Determine the (X, Y) coordinate at the center of the cell enclosing the given text.  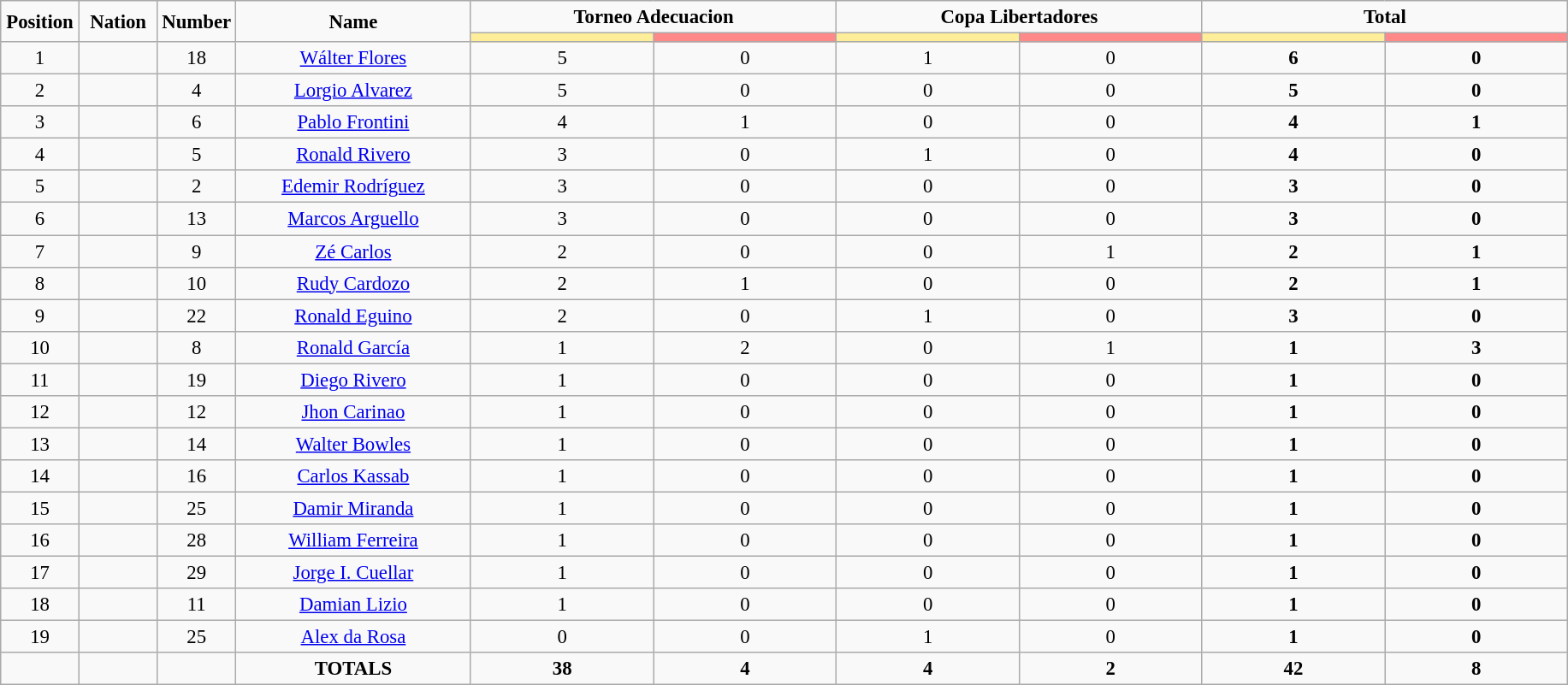
Ronald Rivero (354, 155)
William Ferreira (354, 540)
17 (40, 573)
Lorgio Alvarez (354, 91)
Rudy Cardozo (354, 283)
Wálter Flores (354, 58)
Ronald Eguino (354, 316)
38 (562, 669)
Torneo Adecuacion (654, 17)
Ronald García (354, 347)
Marcos Arguello (354, 219)
28 (197, 540)
Damir Miranda (354, 508)
Jhon Carinao (354, 412)
Jorge I. Cuellar (354, 573)
Pablo Frontini (354, 122)
Nation (118, 21)
Zé Carlos (354, 251)
Name (354, 21)
Copa Libertadores (1020, 17)
7 (40, 251)
29 (197, 573)
Number (197, 21)
TOTALS (354, 669)
42 (1293, 669)
Damian Lizio (354, 605)
22 (197, 316)
Alex da Rosa (354, 637)
Edemir Rodríguez (354, 187)
Diego Rivero (354, 380)
Walter Bowles (354, 444)
Position (40, 21)
Total (1385, 17)
Carlos Kassab (354, 476)
15 (40, 508)
